Provide the (X, Y) coordinate of the cell's center where the given text is located.  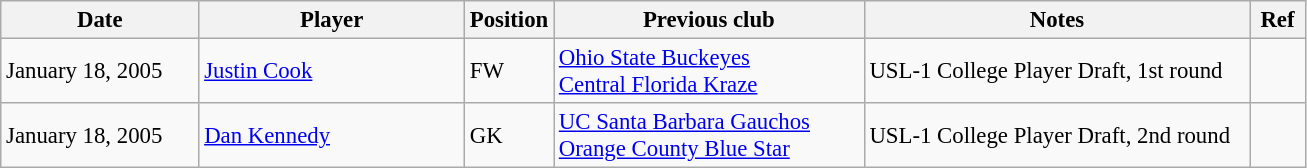
GK (508, 136)
Ohio State Buckeyes Central Florida Kraze (710, 72)
Notes (1057, 20)
Dan Kennedy (332, 136)
Player (332, 20)
USL-1 College Player Draft, 1st round (1057, 72)
Position (508, 20)
FW (508, 72)
Justin Cook (332, 72)
Previous club (710, 20)
USL-1 College Player Draft, 2nd round (1057, 136)
UC Santa Barbara Gauchos Orange County Blue Star (710, 136)
Date (100, 20)
Ref (1278, 20)
